Provide the (x, y) coordinate of the cell's center where the given text is located.  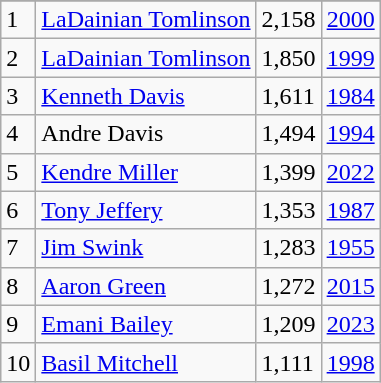
1994 (350, 134)
1,353 (288, 210)
Kenneth Davis (146, 96)
2000 (350, 20)
2,158 (288, 20)
1,111 (288, 362)
1,850 (288, 58)
Kendre Miller (146, 172)
4 (18, 134)
3 (18, 96)
2 (18, 58)
6 (18, 210)
1,272 (288, 286)
1955 (350, 248)
2022 (350, 172)
1999 (350, 58)
Andre Davis (146, 134)
Emani Bailey (146, 324)
2023 (350, 324)
8 (18, 286)
1,209 (288, 324)
Jim Swink (146, 248)
5 (18, 172)
1998 (350, 362)
1,283 (288, 248)
7 (18, 248)
2015 (350, 286)
9 (18, 324)
1987 (350, 210)
Aaron Green (146, 286)
1 (18, 20)
1,399 (288, 172)
Basil Mitchell (146, 362)
1984 (350, 96)
Tony Jeffery (146, 210)
1,611 (288, 96)
1,494 (288, 134)
10 (18, 362)
